Find where the given text appears and provide that cell's center as (X, Y) coordinate. 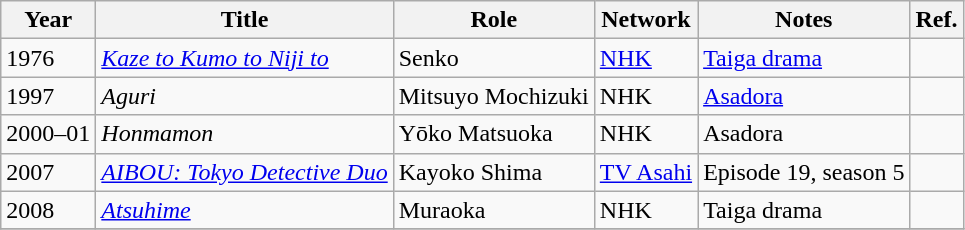
TV Asahi (646, 172)
1997 (48, 96)
Muraoka (494, 210)
Title (244, 20)
Episode 19, season 5 (804, 172)
Kayoko Shima (494, 172)
Year (48, 20)
Senko (494, 58)
Role (494, 20)
2008 (48, 210)
Atsuhime (244, 210)
2000–01 (48, 134)
Ref. (936, 20)
Aguri (244, 96)
Mitsuyo Mochizuki (494, 96)
Network (646, 20)
Yōko Matsuoka (494, 134)
AIBOU: Tokyo Detective Duo (244, 172)
Honmamon (244, 134)
2007 (48, 172)
1976 (48, 58)
Notes (804, 20)
Kaze to Kumo to Niji to (244, 58)
